Pinpoint the cell where the given text exists, returning its (X, Y) midpoint coordinate. 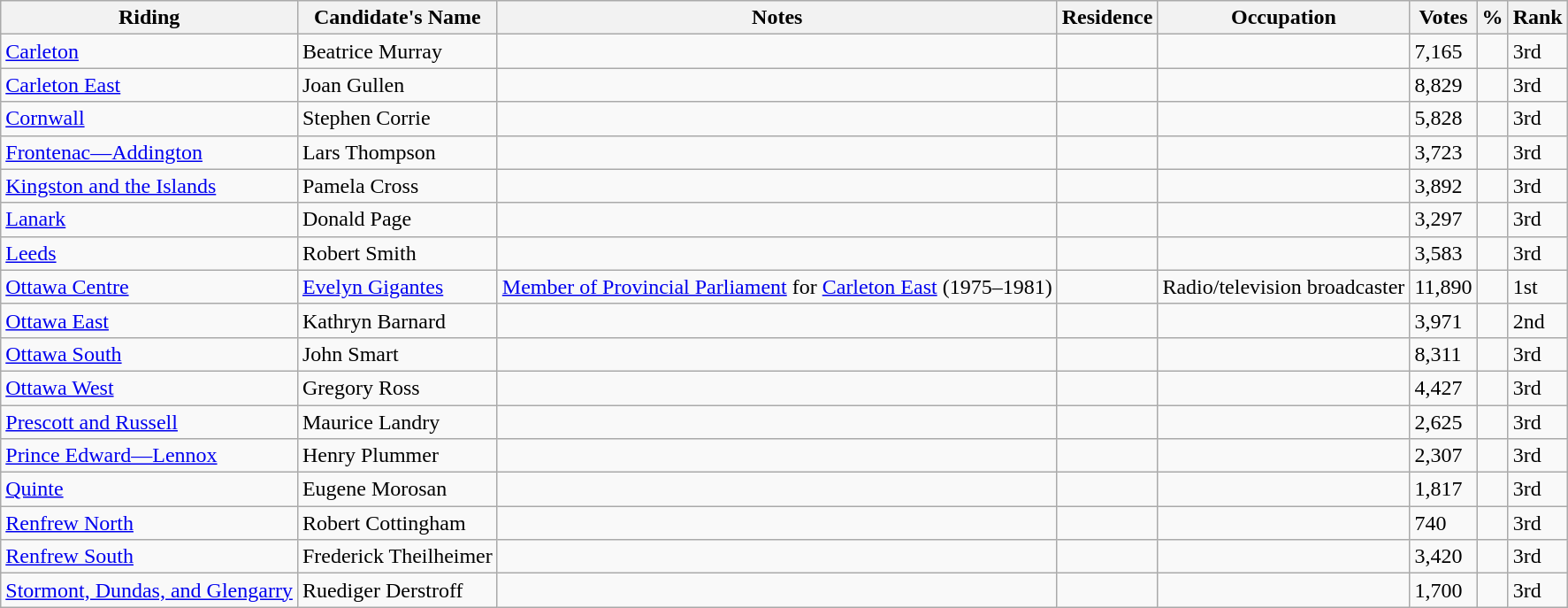
Carleton East (149, 85)
Pamela Cross (397, 186)
Ottawa South (149, 354)
3,723 (1443, 152)
Kathryn Barnard (397, 320)
Occupation (1284, 18)
% (1493, 18)
Prince Edward—Lennox (149, 456)
Ottawa Centre (149, 287)
Quinte (149, 489)
Maurice Landry (397, 422)
1st (1537, 287)
Robert Cottingham (397, 523)
Lars Thompson (397, 152)
Eugene Morosan (397, 489)
Riding (149, 18)
Gregory Ross (397, 388)
Cornwall (149, 119)
2,625 (1443, 422)
740 (1443, 523)
Robert Smith (397, 253)
Candidate's Name (397, 18)
Kingston and the Islands (149, 186)
8,829 (1443, 85)
Member of Provincial Parliament for Carleton East (1975–1981) (776, 287)
3,971 (1443, 320)
John Smart (397, 354)
Renfrew North (149, 523)
Notes (776, 18)
2,307 (1443, 456)
Lanark (149, 219)
5,828 (1443, 119)
Prescott and Russell (149, 422)
Beatrice Murray (397, 51)
3,420 (1443, 557)
3,892 (1443, 186)
Rank (1537, 18)
Stormont, Dundas, and Glengarry (149, 590)
Joan Gullen (397, 85)
3,583 (1443, 253)
Radio/television broadcaster (1284, 287)
Renfrew South (149, 557)
Carleton (149, 51)
2nd (1537, 320)
Votes (1443, 18)
Donald Page (397, 219)
Frontenac—Addington (149, 152)
1,817 (1443, 489)
3,297 (1443, 219)
8,311 (1443, 354)
Ottawa East (149, 320)
Residence (1107, 18)
7,165 (1443, 51)
Frederick Theilheimer (397, 557)
Ottawa West (149, 388)
1,700 (1443, 590)
Stephen Corrie (397, 119)
Ruediger Derstroff (397, 590)
Henry Plummer (397, 456)
4,427 (1443, 388)
Evelyn Gigantes (397, 287)
Leeds (149, 253)
11,890 (1443, 287)
